Output the [x, y] coordinate of the center of the cell containing the given text.  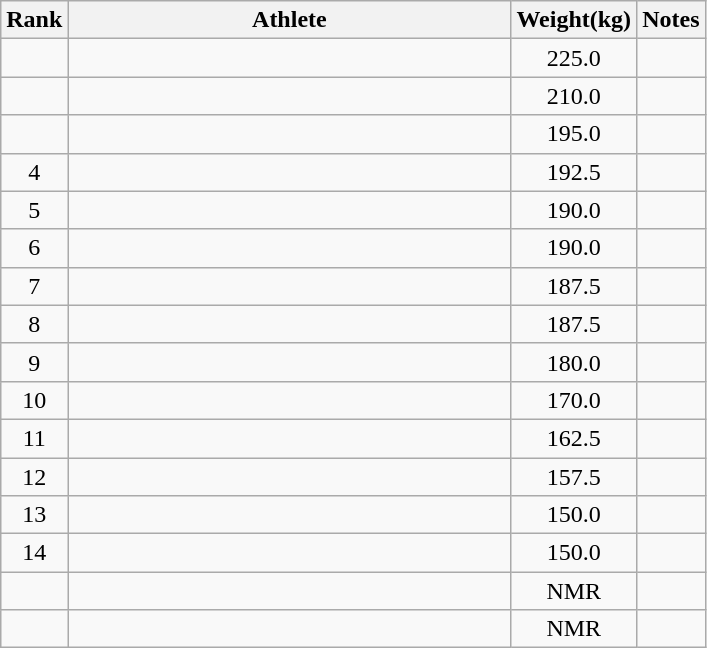
11 [34, 438]
195.0 [574, 134]
210.0 [574, 96]
12 [34, 477]
9 [34, 362]
192.5 [574, 172]
170.0 [574, 400]
7 [34, 286]
6 [34, 248]
10 [34, 400]
5 [34, 210]
Notes [671, 20]
180.0 [574, 362]
Weight(kg) [574, 20]
162.5 [574, 438]
157.5 [574, 477]
13 [34, 515]
8 [34, 324]
225.0 [574, 58]
Rank [34, 20]
4 [34, 172]
Athlete [290, 20]
14 [34, 553]
